Determine the [X, Y] coordinate at the center of the cell enclosing the given text.  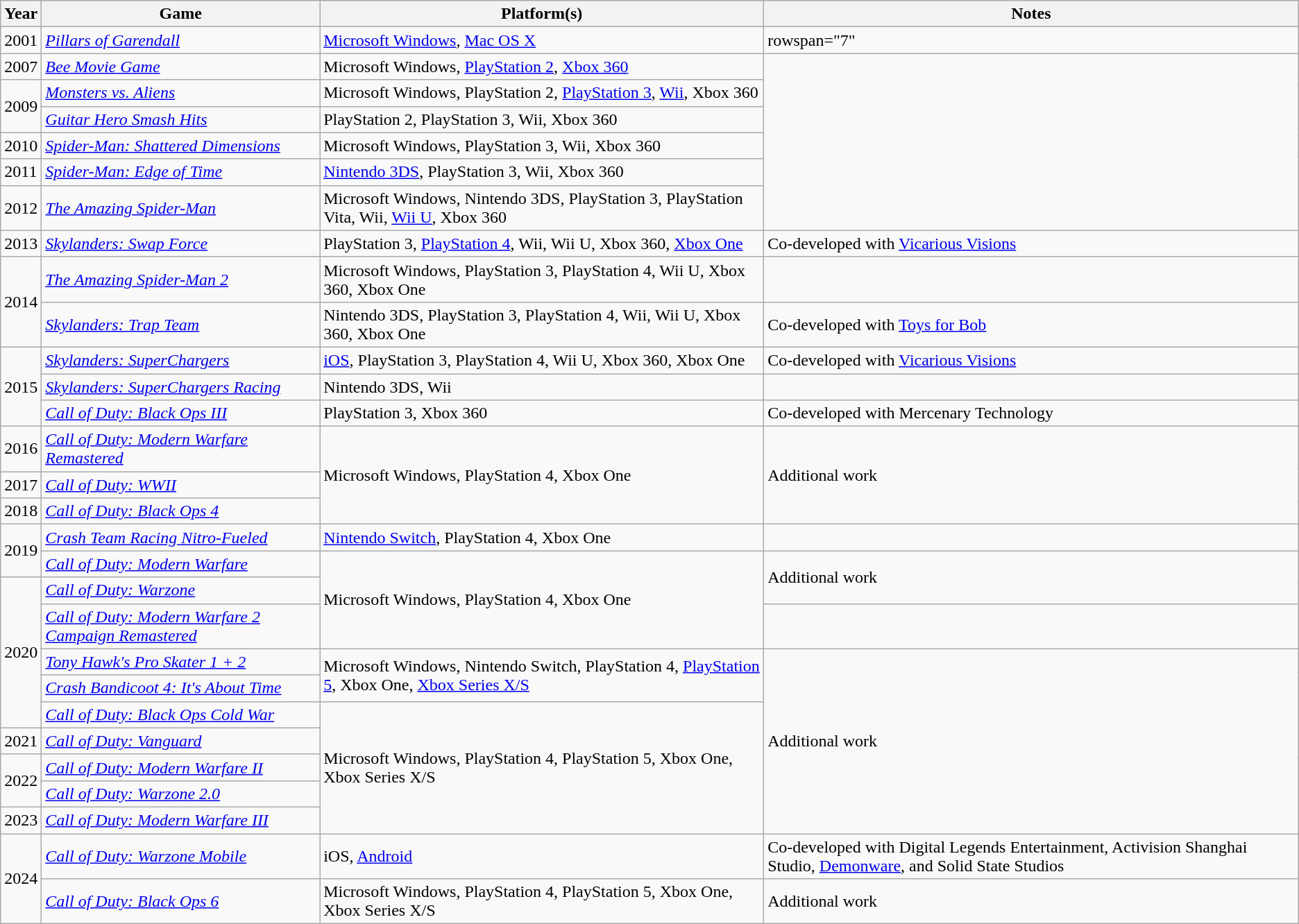
Microsoft Windows, Mac OS X [542, 40]
PlayStation 3, PlayStation 4, Wii, Wii U, Xbox 360, Xbox One [542, 243]
Monsters vs. Aliens [180, 93]
Call of Duty: Vanguard [180, 741]
2001 [21, 40]
2021 [21, 741]
2020 [21, 652]
2014 [21, 302]
Call of Duty: Warzone 2.0 [180, 794]
rowspan="7" [1031, 40]
Call of Duty: WWII [180, 485]
PlayStation 3, Xbox 360 [542, 413]
Skylanders: Swap Force [180, 243]
Nintendo Switch, PlayStation 4, Xbox One [542, 538]
Microsoft Windows, PlayStation 2, PlayStation 3, Wii, Xbox 360 [542, 93]
Guitar Hero Smash Hits [180, 119]
Skylanders: SuperChargers [180, 360]
2023 [21, 820]
Co-developed with Digital Legends Entertainment, Activision Shanghai Studio, Demonware, and Solid State Studios [1031, 856]
Spider-Man: Edge of Time [180, 172]
2007 [21, 67]
Year [21, 14]
Game [180, 14]
Call of Duty: Black Ops III [180, 413]
Bee Movie Game [180, 67]
Platform(s) [542, 14]
Call of Duty: Modern Warfare II [180, 767]
Nintendo 3DS, PlayStation 3, Wii, Xbox 360 [542, 172]
2012 [21, 208]
The Amazing Spider-Man [180, 208]
Nintendo 3DS, Wii [542, 386]
2022 [21, 780]
Call of Duty: Modern Warfare III [180, 820]
Call of Duty: Modern Warfare Remastered [180, 450]
2010 [21, 146]
Call of Duty: Warzone Mobile [180, 856]
2019 [21, 551]
Microsoft Windows, Nintendo Switch, PlayStation 4, PlayStation 5, Xbox One, Xbox Series X/S [542, 675]
Call of Duty: Black Ops Cold War [180, 715]
iOS, PlayStation 3, PlayStation 4, Wii U, Xbox 360, Xbox One [542, 360]
Microsoft Windows, Nintendo 3DS, PlayStation 3, PlayStation Vita, Wii, Wii U, Xbox 360 [542, 208]
Call of Duty: Black Ops 6 [180, 902]
2015 [21, 386]
Call of Duty: Warzone [180, 590]
Pillars of Garendall [180, 40]
Notes [1031, 14]
Nintendo 3DS, PlayStation 3, PlayStation 4, Wii, Wii U, Xbox 360, Xbox One [542, 325]
2017 [21, 485]
Crash Team Racing Nitro-Fueled [180, 538]
The Amazing Spider-Man 2 [180, 279]
Call of Duty: Modern Warfare [180, 564]
2009 [21, 106]
Microsoft Windows, PlayStation 3, PlayStation 4, Wii U, Xbox 360, Xbox One [542, 279]
2011 [21, 172]
Co-developed with Toys for Bob [1031, 325]
2013 [21, 243]
Call of Duty: Modern Warfare 2 Campaign Remastered [180, 626]
Spider-Man: Shattered Dimensions [180, 146]
Tony Hawk's Pro Skater 1 + 2 [180, 662]
2016 [21, 450]
2018 [21, 511]
Call of Duty: Black Ops 4 [180, 511]
Skylanders: SuperChargers Racing [180, 386]
Microsoft Windows, PlayStation 2, Xbox 360 [542, 67]
2024 [21, 879]
PlayStation 2, PlayStation 3, Wii, Xbox 360 [542, 119]
Skylanders: Trap Team [180, 325]
Co-developed with Mercenary Technology [1031, 413]
iOS, Android [542, 856]
Crash Bandicoot 4: It's About Time [180, 688]
Microsoft Windows, PlayStation 3, Wii, Xbox 360 [542, 146]
